Capture the cell that displays the provided text and extract its (X, Y) central coordinate. 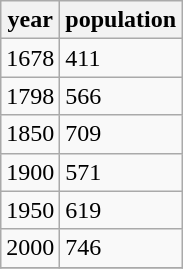
709 (121, 134)
1950 (30, 210)
year (30, 20)
population (121, 20)
1798 (30, 96)
746 (121, 248)
411 (121, 58)
1850 (30, 134)
1678 (30, 58)
1900 (30, 172)
566 (121, 96)
571 (121, 172)
2000 (30, 248)
619 (121, 210)
